For the text-containing cell, return its midpoint in [X, Y] coordinate format. 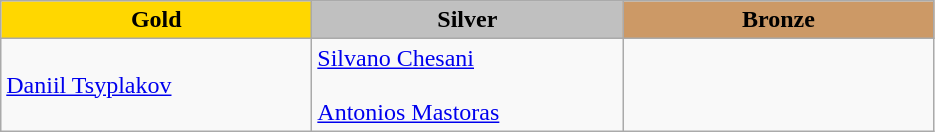
Gold [156, 20]
Silver [468, 20]
Silvano ChesaniAntonios Mastoras [468, 85]
Bronze [778, 20]
Daniil Tsyplakov [156, 85]
